Determine the [X, Y] coordinate at the center of the cell enclosing the given text.  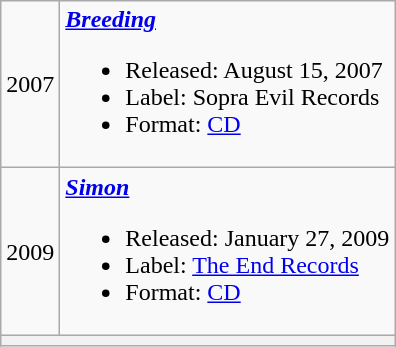
BreedingReleased: August 15, 2007Label: Sopra Evil RecordsFormat: CD [228, 84]
2009 [30, 252]
SimonReleased: January 27, 2009Label: The End RecordsFormat: CD [228, 252]
2007 [30, 84]
